Determine the (x, y) coordinate at the center of the cell enclosing the given text.  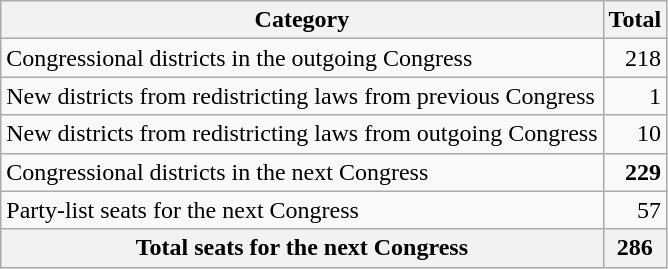
1 (635, 96)
Party-list seats for the next Congress (302, 210)
Congressional districts in the next Congress (302, 172)
New districts from redistricting laws from previous Congress (302, 96)
Total seats for the next Congress (302, 248)
229 (635, 172)
10 (635, 134)
New districts from redistricting laws from outgoing Congress (302, 134)
286 (635, 248)
Congressional districts in the outgoing Congress (302, 58)
Category (302, 20)
Total (635, 20)
57 (635, 210)
218 (635, 58)
